Find where the given text appears and provide that cell's center as [X, Y] coordinate. 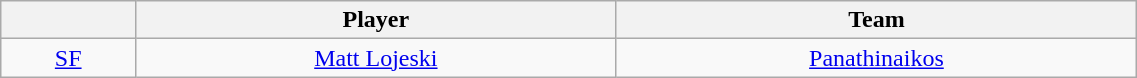
SF [68, 58]
Team [876, 20]
Player [376, 20]
Panathinaikos [876, 58]
Matt Lojeski [376, 58]
